Search for the cell housing the specified text and yield its [X, Y] center coordinate. 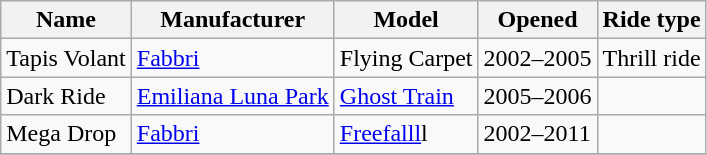
Ghost Train [406, 96]
Thrill ride [652, 58]
Opened [538, 20]
2002–2011 [538, 134]
Flying Carpet [406, 58]
Model [406, 20]
Emiliana Luna Park [232, 96]
Manufacturer [232, 20]
2002–2005 [538, 58]
Name [66, 20]
2005–2006 [538, 96]
Dark Ride [66, 96]
Mega Drop [66, 134]
Tapis Volant [66, 58]
Ride type [652, 20]
Freefallll [406, 134]
